Scan for the cell matching the given text and deliver its [X, Y] coordinate at center. 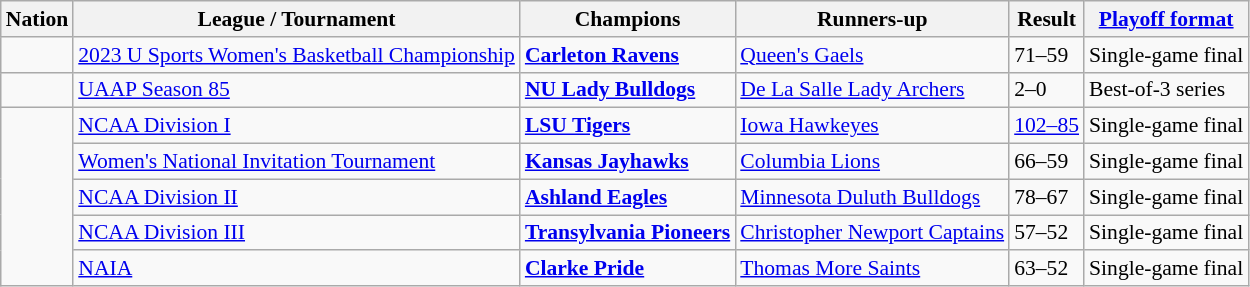
Best-of-3 series [1166, 90]
NCAA Division II [296, 197]
66–59 [1046, 162]
Clarke Pride [628, 269]
Runners-up [872, 19]
Minnesota Duluth Bulldogs [872, 197]
Playoff format [1166, 19]
Champions [628, 19]
Iowa Hawkeyes [872, 126]
Carleton Ravens [628, 55]
NCAA Division III [296, 233]
71–59 [1046, 55]
De La Salle Lady Archers [872, 90]
Result [1046, 19]
Queen's Gaels [872, 55]
2–0 [1046, 90]
League / Tournament [296, 19]
Kansas Jayhawks [628, 162]
2023 U Sports Women's Basketball Championship [296, 55]
Transylvania Pioneers [628, 233]
Women's National Invitation Tournament [296, 162]
63–52 [1046, 269]
UAAP Season 85 [296, 90]
57–52 [1046, 233]
NCAA Division I [296, 126]
Ashland Eagles [628, 197]
102–85 [1046, 126]
Thomas More Saints [872, 269]
Nation [37, 19]
78–67 [1046, 197]
LSU Tigers [628, 126]
NAIA [296, 269]
NU Lady Bulldogs [628, 90]
Christopher Newport Captains [872, 233]
Columbia Lions [872, 162]
